Capture the cell that displays the provided text and extract its [X, Y] central coordinate. 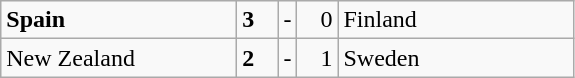
New Zealand [119, 58]
2 [258, 58]
0 [318, 20]
Sweden [456, 58]
1 [318, 58]
3 [258, 20]
Spain [119, 20]
Finland [456, 20]
